Locate the cell with the specified text and output its [X, Y] center coordinate. 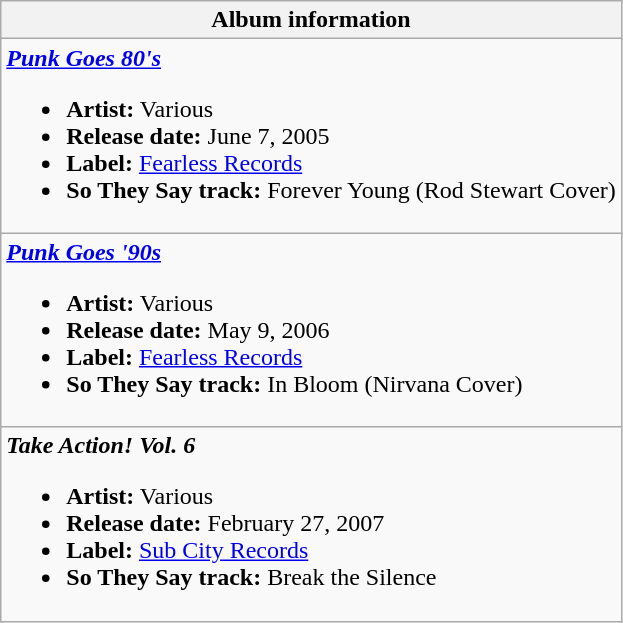
Take Action! Vol. 6Artist: VariousRelease date: February 27, 2007Label: Sub City RecordsSo They Say track: Break the Silence [312, 524]
Album information [312, 20]
Punk Goes '90sArtist: VariousRelease date: May 9, 2006Label: Fearless RecordsSo They Say track: In Bloom (Nirvana Cover) [312, 330]
Punk Goes 80'sArtist: VariousRelease date: June 7, 2005Label: Fearless RecordsSo They Say track: Forever Young (Rod Stewart Cover) [312, 136]
